Extract the [x, y] coordinate from the center of the cell holding the provided text.  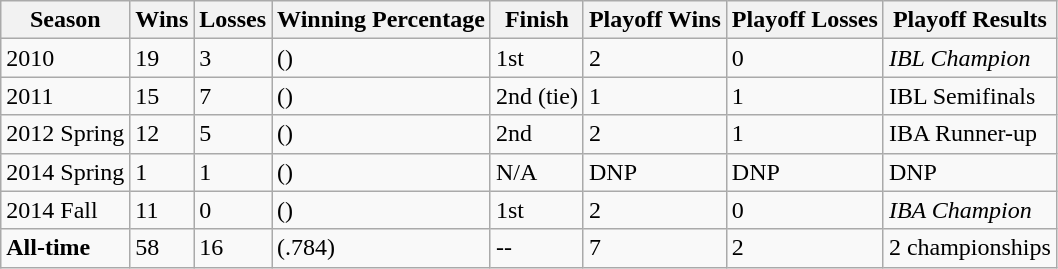
IBA Champion [970, 210]
2nd (tie) [536, 96]
2012 Spring [66, 134]
Losses [233, 20]
Finish [536, 20]
All-time [66, 248]
IBL Champion [970, 58]
Playoff Results [970, 20]
11 [162, 210]
2011 [66, 96]
Season [66, 20]
16 [233, 248]
2nd [536, 134]
Winning Percentage [382, 20]
3 [233, 58]
58 [162, 248]
15 [162, 96]
IBL Semifinals [970, 96]
Wins [162, 20]
2014 Spring [66, 172]
12 [162, 134]
19 [162, 58]
2010 [66, 58]
Playoff Wins [654, 20]
2 championships [970, 248]
Playoff Losses [804, 20]
-- [536, 248]
(.784) [382, 248]
5 [233, 134]
N/A [536, 172]
IBA Runner-up [970, 134]
2014 Fall [66, 210]
